From the cell containing the given text, extract its center point as (x, y) coordinate. 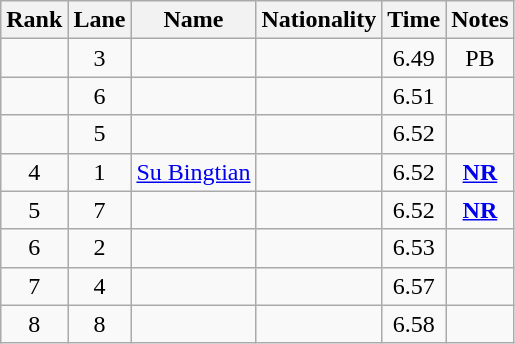
3 (100, 58)
Su Bingtian (194, 172)
Lane (100, 20)
PB (480, 58)
Notes (480, 20)
6.57 (414, 286)
Rank (34, 20)
Nationality (319, 20)
6.51 (414, 96)
6.49 (414, 58)
6.53 (414, 248)
Name (194, 20)
6.58 (414, 324)
Time (414, 20)
2 (100, 248)
1 (100, 172)
